Detect which cell encompasses the target text, then output its (x, y) center coordinate. 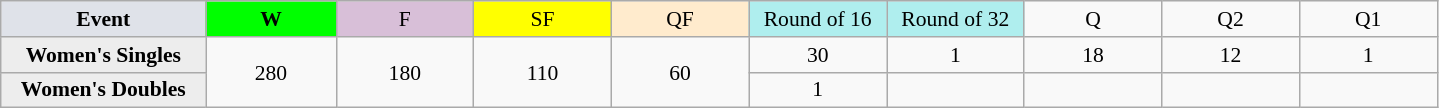
12 (1231, 55)
Q (1093, 19)
W (271, 19)
QF (680, 19)
Event (104, 19)
Round of 16 (818, 19)
F (405, 19)
18 (1093, 55)
30 (818, 55)
Round of 32 (955, 19)
Q1 (1368, 19)
Women's Singles (104, 55)
280 (271, 72)
180 (405, 72)
60 (680, 72)
SF (543, 19)
Q2 (1231, 19)
Women's Doubles (104, 90)
110 (543, 72)
